Determine the [x, y] coordinate at the center of the cell enclosing the given text.  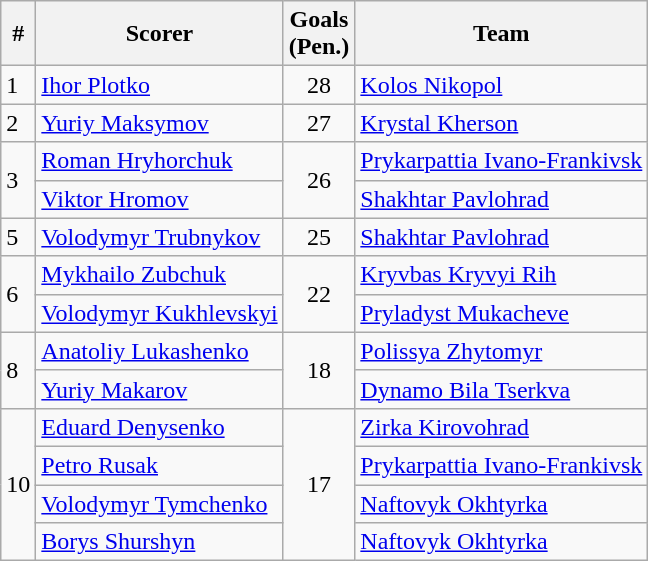
Team [502, 34]
Yuriy Makarov [160, 389]
22 [319, 294]
27 [319, 123]
Anatoliy Lukashenko [160, 351]
5 [18, 237]
1 [18, 85]
Volodymyr Kukhlevskyi [160, 313]
10 [18, 484]
Kolos Nikopol [502, 85]
Pryladyst Mukacheve [502, 313]
# [18, 34]
Kryvbas Kryvyi Rih [502, 275]
6 [18, 294]
Volodymyr Trubnykov [160, 237]
Polissya Zhytomyr [502, 351]
17 [319, 484]
2 [18, 123]
8 [18, 370]
Eduard Denysenko [160, 427]
Roman Hryhorchuk [160, 161]
Zirka Kirovohrad [502, 427]
Ihor Plotko [160, 85]
Mykhailo Zubchuk [160, 275]
Goals(Pen.) [319, 34]
25 [319, 237]
3 [18, 180]
Krystal Kherson [502, 123]
Petro Rusak [160, 465]
18 [319, 370]
Volodymyr Tymchenko [160, 503]
Dynamo Bila Tserkva [502, 389]
26 [319, 180]
Viktor Hromov [160, 199]
Yuriy Maksymov [160, 123]
Scorer [160, 34]
Borys Shurshyn [160, 542]
28 [319, 85]
